Search for the cell housing the specified text and yield its (X, Y) center coordinate. 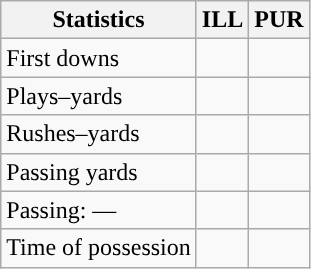
Rushes–yards (99, 134)
First downs (99, 58)
Statistics (99, 20)
Time of possession (99, 248)
PUR (279, 20)
ILL (222, 20)
Passing yards (99, 172)
Plays–yards (99, 96)
Passing: –– (99, 210)
